Search for the cell housing the specified text and yield its [X, Y] center coordinate. 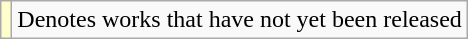
Denotes works that have not yet been released [240, 20]
